Capture the cell that displays the provided text and extract its (X, Y) central coordinate. 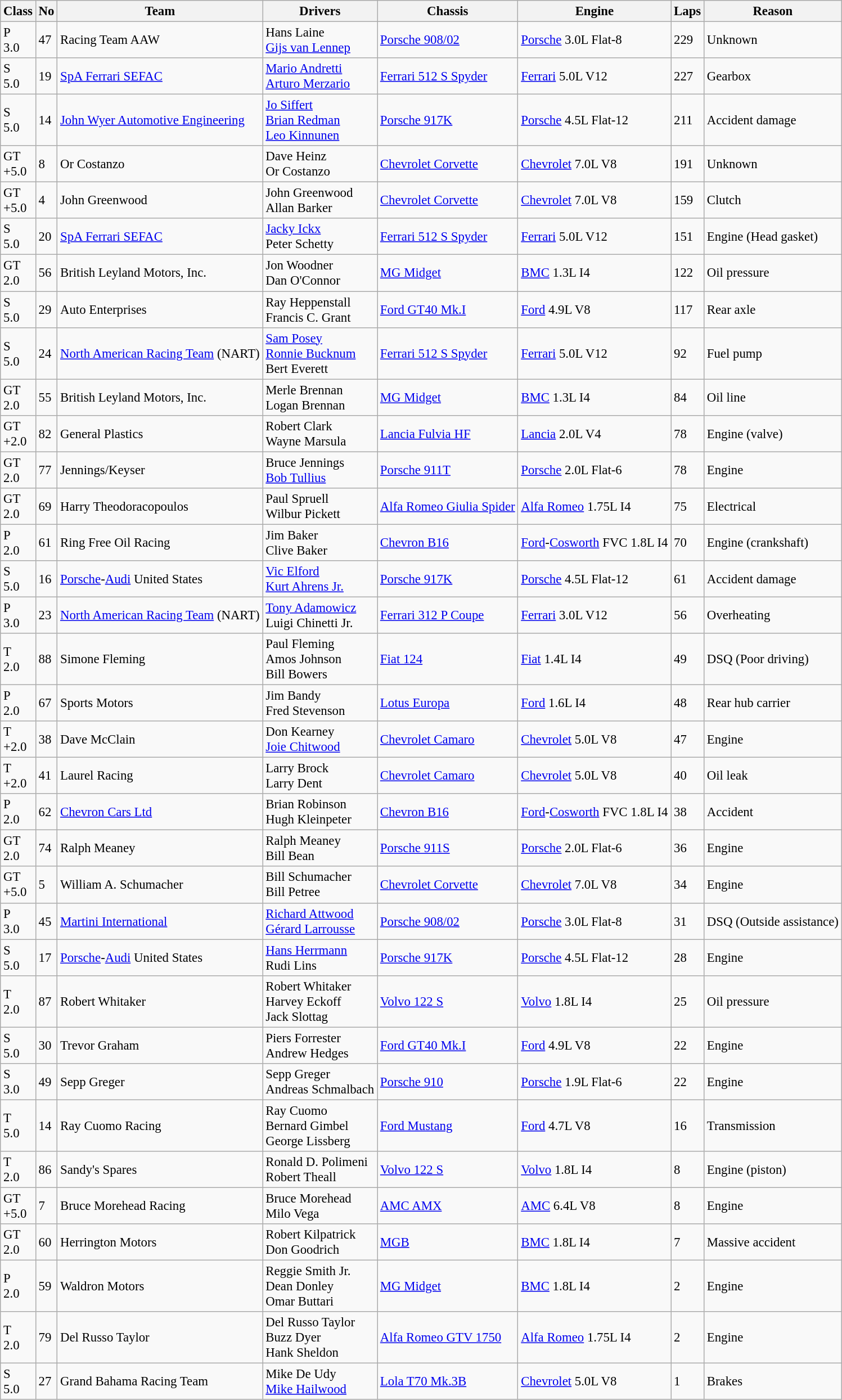
211 (687, 120)
151 (687, 236)
191 (687, 164)
45 (46, 921)
40 (687, 776)
Porsche 911T (448, 470)
Or Costanzo (160, 164)
86 (46, 1170)
Class (18, 11)
Accident (773, 812)
Ferrari 312 P Coupe (448, 615)
Engine (Head gasket) (773, 236)
John Greenwood (160, 200)
Laps (687, 11)
59 (46, 1286)
Ford 1.6L I4 (595, 703)
25 (687, 1001)
Lotus Europa (448, 703)
Porsche 911S (448, 848)
Reason (773, 11)
Hans Herrmann Rudi Lins (320, 957)
T5.0 (18, 1126)
24 (46, 353)
Ray Heppenstall Francis C. Grant (320, 309)
Bruce Morehead Racing (160, 1206)
Clutch (773, 200)
Sandy's Spares (160, 1170)
Ray Cuomo Racing (160, 1126)
Larry Brock Larry Dent (320, 776)
41 (46, 776)
36 (687, 848)
Jon Woodner Dan O'Connor (320, 273)
Piers Forrester Andrew Hedges (320, 1045)
S3.0 (18, 1082)
Bruce Morehead Milo Vega (320, 1206)
Ralph Meaney (160, 848)
John Wyer Automotive Engineering (160, 120)
Gearbox (773, 76)
Porsche 1.9L Flat-6 (595, 1082)
79 (46, 1338)
Fiat 124 (448, 659)
Bruce Jennings Bob Tullius (320, 470)
William A. Schumacher (160, 885)
229 (687, 40)
Ronald D. Polimeni Robert Theall (320, 1170)
Del Russo Taylor (160, 1338)
DSQ (Poor driving) (773, 659)
Racing Team AAW (160, 40)
Robert Kilpatrick Don Goodrich (320, 1242)
Paul Fleming Amos Johnson Bill Bowers (320, 659)
Hans Laine Gijs van Lennep (320, 40)
Jo Siffert Brian Redman Leo Kinnunen (320, 120)
Jennings/Keyser (160, 470)
DSQ (Outside assistance) (773, 921)
Dave Heinz Or Costanzo (320, 164)
Electrical (773, 506)
Lola T70 Mk.3B (448, 1381)
Rear hub carrier (773, 703)
29 (46, 309)
Paul Spruell Wilbur Pickett (320, 506)
Sam Posey Ronnie Bucknum Bert Everett (320, 353)
Bill Schumacher Bill Petree (320, 885)
117 (687, 309)
27 (46, 1381)
1 (687, 1381)
Sepp Greger Andreas Schmalbach (320, 1082)
Jim Bandy Fred Stevenson (320, 703)
Waldron Motors (160, 1286)
Trevor Graham (160, 1045)
Oil line (773, 397)
67 (46, 703)
Ray Cuomo Bernard Gimbel George Lissberg (320, 1126)
122 (687, 273)
Ring Free Oil Racing (160, 542)
Alfa Romeo GTV 1750 (448, 1338)
John Greenwood Allan Barker (320, 200)
87 (46, 1001)
75 (687, 506)
Transmission (773, 1126)
20 (46, 236)
Grand Bahama Racing Team (160, 1381)
Herrington Motors (160, 1242)
Merle Brennan Logan Brennan (320, 397)
159 (687, 200)
Ralph Meaney Bill Bean (320, 848)
28 (687, 957)
Lancia Fulvia HF (448, 433)
19 (46, 76)
Ford Mustang (448, 1126)
AMC AMX (448, 1206)
69 (46, 506)
Brakes (773, 1381)
No (46, 11)
Oil leak (773, 776)
Harry Theodoracopoulos (160, 506)
92 (687, 353)
82 (46, 433)
30 (46, 1045)
Engine (valve) (773, 433)
Engine (piston) (773, 1170)
GT+2.0 (18, 433)
Fiat 1.4L I4 (595, 659)
MGB (448, 1242)
Team (160, 11)
General Plastics (160, 433)
Mike De Udy Mike Hailwood (320, 1381)
Simone Fleming (160, 659)
84 (687, 397)
AMC 6.4L V8 (595, 1206)
48 (687, 703)
Rear axle (773, 309)
77 (46, 470)
88 (46, 659)
Brian Robinson Hugh Kleinpeter (320, 812)
Lancia 2.0L V4 (595, 433)
Del Russo Taylor Buzz Dyer Hank Sheldon (320, 1338)
Chassis (448, 11)
Jacky Ickx Peter Schetty (320, 236)
60 (46, 1242)
31 (687, 921)
Robert Whitaker Harvey Eckoff Jack Slottag (320, 1001)
Dave McClain (160, 739)
Drivers (320, 11)
Jim Baker Clive Baker (320, 542)
70 (687, 542)
Martini International (160, 921)
Robert Whitaker (160, 1001)
17 (46, 957)
Laurel Racing (160, 776)
62 (46, 812)
55 (46, 397)
23 (46, 615)
Fuel pump (773, 353)
Tony Adamowicz Luigi Chinetti Jr. (320, 615)
Mario Andretti Arturo Merzario (320, 76)
Engine (crankshaft) (773, 542)
Chevron Cars Ltd (160, 812)
5 (46, 885)
Richard Attwood Gérard Larrousse (320, 921)
Massive accident (773, 1242)
Robert Clark Wayne Marsula (320, 433)
Alfa Romeo Giulia Spider (448, 506)
Vic Elford Kurt Ahrens Jr. (320, 579)
Porsche 910 (448, 1082)
34 (687, 885)
Auto Enterprises (160, 309)
Reggie Smith Jr. Dean Donley Omar Buttari (320, 1286)
Don Kearney Joie Chitwood (320, 739)
Sepp Greger (160, 1082)
Ford 4.7L V8 (595, 1126)
Ferrari 3.0L V12 (595, 615)
227 (687, 76)
74 (46, 848)
Overheating (773, 615)
Sports Motors (160, 703)
4 (46, 200)
